Find where the given text appears and provide that cell's center as [x, y] coordinate. 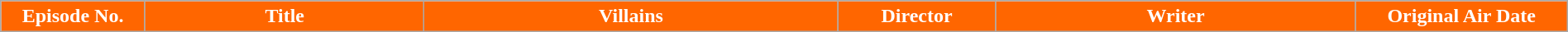
Original Air Date [1461, 16]
Villains [631, 16]
Writer [1176, 16]
Episode No. [73, 16]
Title [284, 16]
Director [916, 16]
